Determine the [X, Y] coordinate at the center of the cell enclosing the given text.  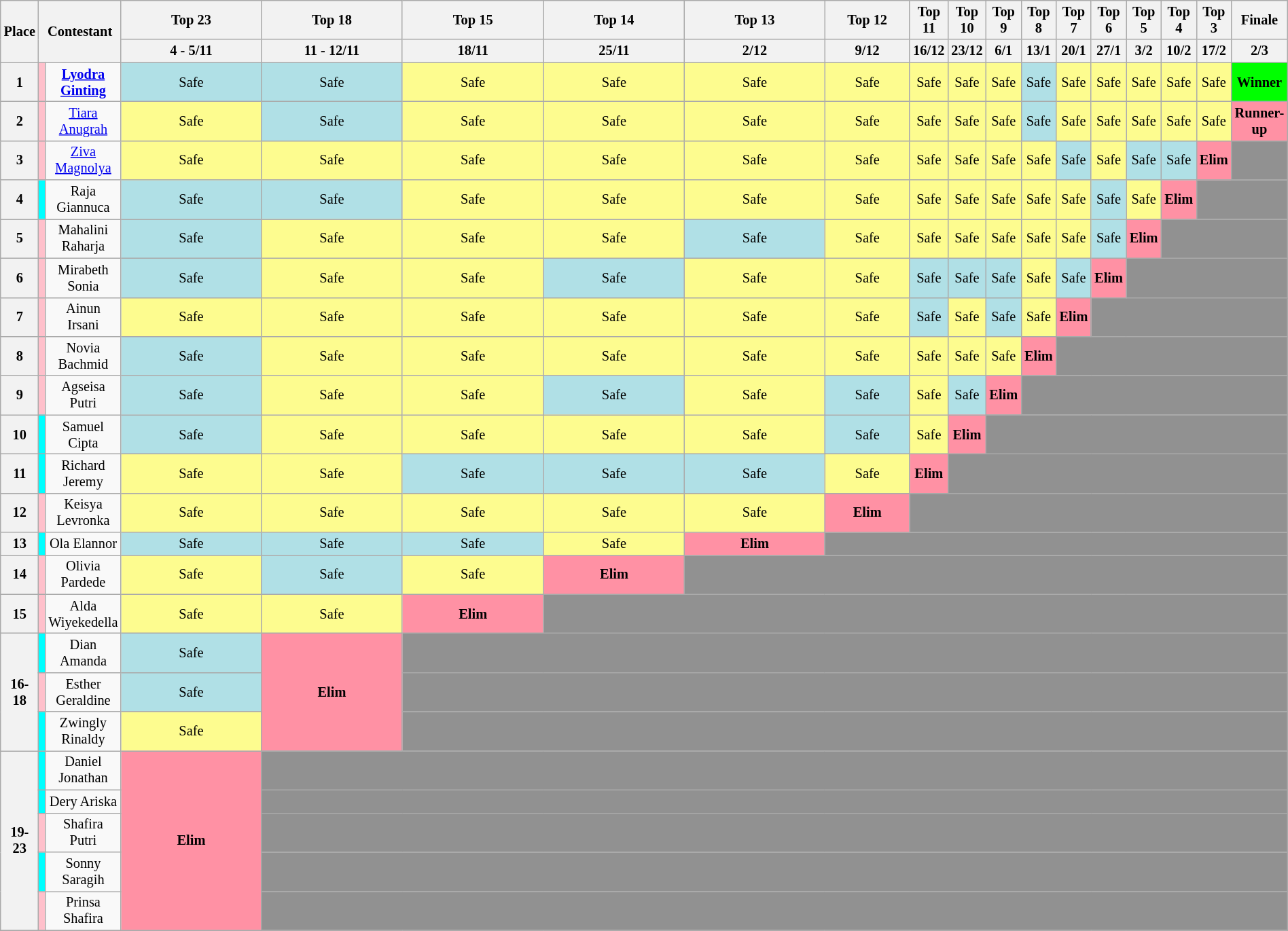
18/11 [473, 51]
Top 7 [1074, 20]
Tiara Anugrah [83, 121]
4 - 5/11 [191, 51]
Place [20, 31]
2/12 [755, 51]
Top 13 [755, 20]
10 [20, 435]
Prinsa Shafira [83, 911]
Top 18 [332, 20]
Mahalini Raharja [83, 238]
8 [20, 356]
Novia Bachmid [83, 356]
5 [20, 238]
17/2 [1214, 51]
Top 9 [1004, 20]
Winner [1259, 82]
16-18 [20, 691]
15 [20, 614]
Finale [1259, 20]
Top 6 [1109, 20]
6 [20, 278]
23/12 [967, 51]
Richard Jeremy [83, 473]
Ziva Magnolya [83, 160]
Keisya Levronka [83, 513]
Top 12 [867, 20]
11 - 12/11 [332, 51]
2 [20, 121]
Contestant [80, 31]
Runner-up [1259, 121]
Top 5 [1144, 20]
3/2 [1144, 51]
Shafira Putri [83, 833]
Esther Geraldine [83, 692]
Raja Giannuca [83, 200]
Dery Ariska [83, 801]
Sonny Saragih [83, 871]
9 [20, 395]
Top 3 [1214, 20]
14 [20, 574]
4 [20, 200]
9/12 [867, 51]
Olivia Pardede [83, 574]
13 [20, 544]
6/1 [1004, 51]
2/3 [1259, 51]
Top 4 [1179, 20]
Top 11 [929, 20]
19-23 [20, 840]
10/2 [1179, 51]
Top 10 [967, 20]
Mirabeth Sonia [83, 278]
25/11 [614, 51]
Alda Wiyekedella [83, 614]
Zwingly Rinaldy [83, 731]
Top 8 [1039, 20]
Samuel Cipta [83, 435]
Agseisa Putri [83, 395]
Ainun Irsani [83, 317]
1 [20, 82]
Top 15 [473, 20]
Top 14 [614, 20]
Lyodra Ginting [83, 82]
20/1 [1074, 51]
13/1 [1039, 51]
12 [20, 513]
Daniel Jonathan [83, 770]
Dian Amanda [83, 653]
3 [20, 160]
27/1 [1109, 51]
11 [20, 473]
Top 23 [191, 20]
7 [20, 317]
16/12 [929, 51]
Ola Elannor [83, 544]
